Locate the cell with the specified text and output its [x, y] center coordinate. 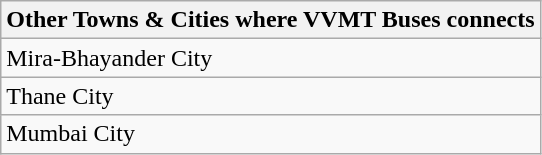
Mira-Bhayander City [270, 58]
Other Towns & Cities where VVMT Buses connects [270, 20]
Thane City [270, 96]
Mumbai City [270, 134]
